Search for the cell housing the specified text and yield its [x, y] center coordinate. 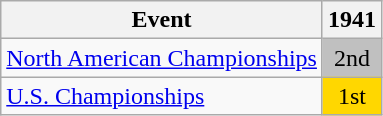
2nd [352, 58]
U.S. Championships [162, 96]
1st [352, 96]
Event [162, 20]
North American Championships [162, 58]
1941 [352, 20]
